From the cell containing the given text, extract its center point as [X, Y] coordinate. 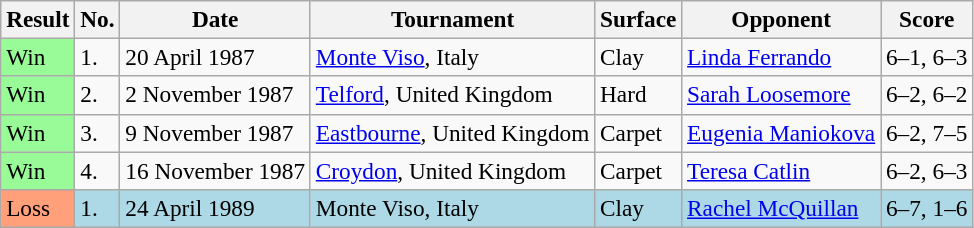
6–1, 6–3 [927, 57]
Surface [638, 19]
Telford, United Kingdom [452, 95]
Teresa Catlin [782, 170]
20 April 1987 [215, 57]
Opponent [782, 19]
Linda Ferrando [782, 57]
6–2, 6–3 [927, 170]
Eastbourne, United Kingdom [452, 133]
Date [215, 19]
Result [38, 19]
Score [927, 19]
Tournament [452, 19]
6–2, 7–5 [927, 133]
24 April 1989 [215, 208]
Loss [38, 208]
3. [98, 133]
4. [98, 170]
Sarah Loosemore [782, 95]
Croydon, United Kingdom [452, 170]
Rachel McQuillan [782, 208]
6–7, 1–6 [927, 208]
Eugenia Maniokova [782, 133]
2. [98, 95]
2 November 1987 [215, 95]
Hard [638, 95]
9 November 1987 [215, 133]
No. [98, 19]
16 November 1987 [215, 170]
6–2, 6–2 [927, 95]
